Identify which cell holds the provided text, then report its [x, y] central coordinate. 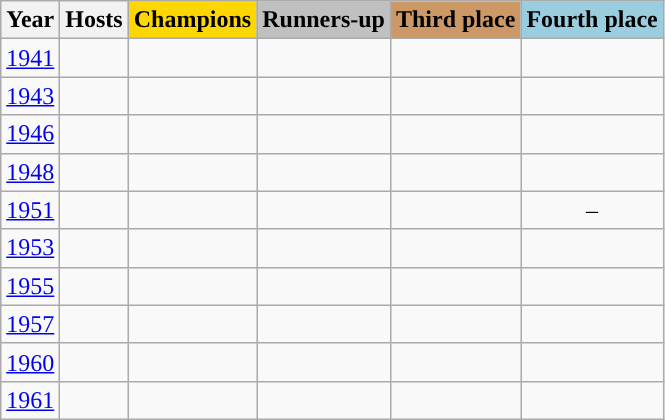
Runners-up [324, 20]
1957 [30, 324]
1941 [30, 58]
1946 [30, 134]
Third place [455, 20]
1953 [30, 248]
1951 [30, 210]
1948 [30, 172]
– [592, 210]
Hosts [94, 20]
Fourth place [592, 20]
1943 [30, 96]
1955 [30, 286]
Champions [192, 20]
1960 [30, 362]
1961 [30, 400]
Year [30, 20]
